Extract the (x, y) coordinate from the center of the cell holding the provided text.  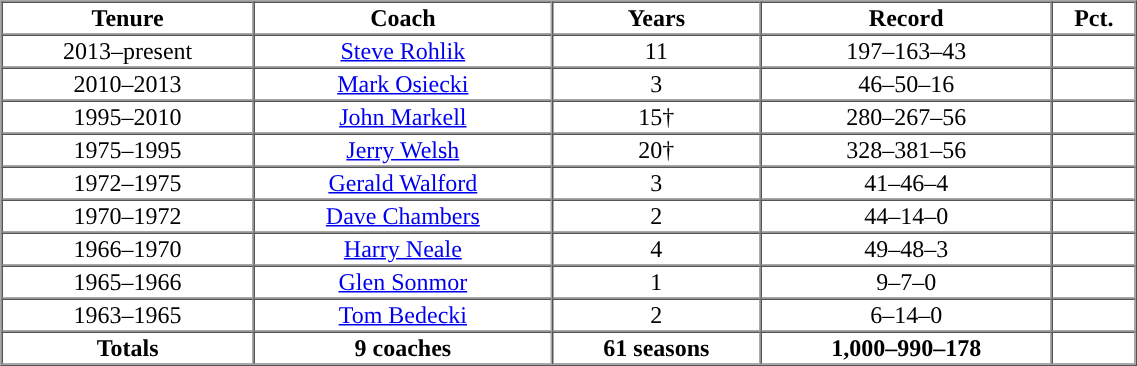
2010–2013 (128, 84)
1965–1966 (128, 282)
44–14–0 (906, 216)
49–48–3 (906, 248)
46–50–16 (906, 84)
1 (656, 282)
1972–1975 (128, 182)
20† (656, 150)
2013–present (128, 50)
Mark Osiecki (403, 84)
Jerry Welsh (403, 150)
61 seasons (656, 348)
15† (656, 116)
Pct. (1094, 18)
41–46–4 (906, 182)
Coach (403, 18)
1995–2010 (128, 116)
9–7–0 (906, 282)
197–163–43 (906, 50)
4 (656, 248)
328–381–56 (906, 150)
1,000–990–178 (906, 348)
Record (906, 18)
9 coaches (403, 348)
Harry Neale (403, 248)
Tom Bedecki (403, 314)
1970–1972 (128, 216)
Tenure (128, 18)
Gerald Walford (403, 182)
Glen Sonmor (403, 282)
John Markell (403, 116)
Dave Chambers (403, 216)
280–267–56 (906, 116)
1963–1965 (128, 314)
Years (656, 18)
Totals (128, 348)
11 (656, 50)
6–14–0 (906, 314)
1966–1970 (128, 248)
Steve Rohlik (403, 50)
1975–1995 (128, 150)
